Return the [X, Y] coordinate for the center point of the cell that contains the specified text.  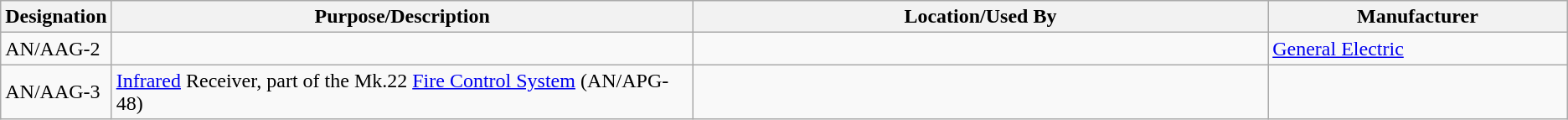
Manufacturer [1418, 17]
Infrared Receiver, part of the Mk.22 Fire Control System (AN/APG-48) [402, 92]
General Electric [1418, 49]
Location/Used By [980, 17]
Purpose/Description [402, 17]
Designation [56, 17]
AN/AAG-3 [56, 92]
AN/AAG-2 [56, 49]
